For the text-containing cell, return its midpoint in [x, y] coordinate format. 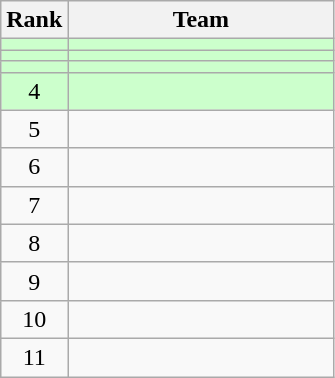
6 [34, 167]
7 [34, 205]
Team [201, 20]
Rank [34, 20]
5 [34, 129]
11 [34, 357]
4 [34, 91]
9 [34, 281]
8 [34, 243]
10 [34, 319]
